Scan for the cell matching the given text and deliver its (X, Y) coordinate at center. 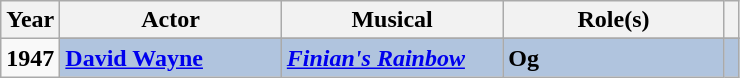
1947 (30, 58)
Actor (170, 20)
Musical (392, 20)
Year (30, 20)
Og (614, 58)
David Wayne (170, 58)
Role(s) (614, 20)
Finian's Rainbow (392, 58)
